Locate the cell with the specified text and output its [X, Y] center coordinate. 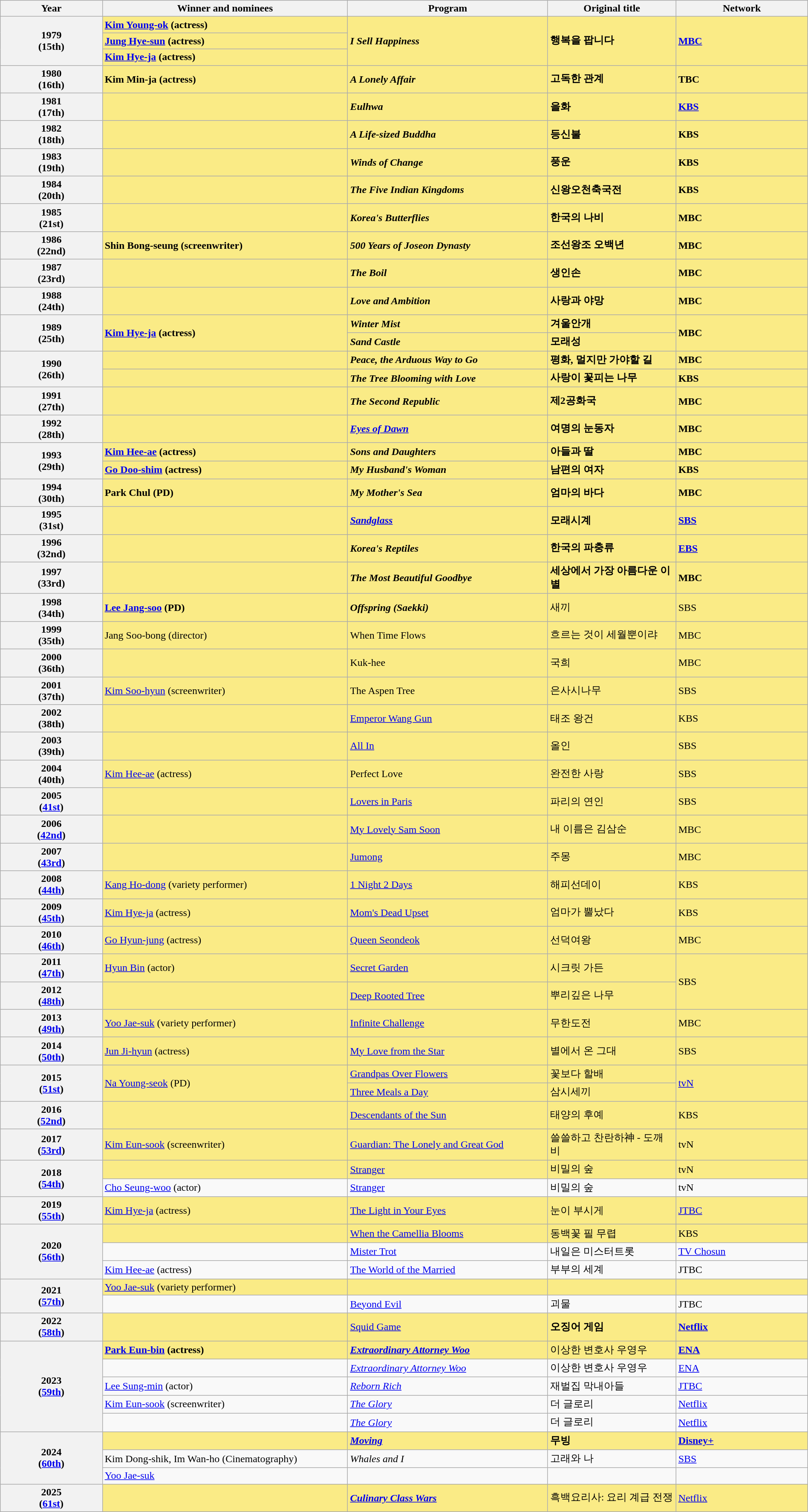
1988(24th) [51, 301]
The Light in Your Eyes [447, 1211]
The Second Republic [447, 401]
Kang Ho-dong (variety performer) [225, 884]
제2공화국 [612, 401]
My Love from the Star [447, 1051]
Park Eun-bin (actress) [225, 1350]
1980(16th) [51, 79]
Network [742, 9]
2020(56th) [51, 1252]
Queen Seondeok [447, 940]
2012(48th) [51, 995]
1983(19th) [51, 162]
Year [51, 9]
주몽 [612, 857]
무빙 [612, 1441]
2003(39th) [51, 746]
모래시계 [612, 521]
2010(46th) [51, 940]
Lovers in Paris [447, 802]
Korea's Reptiles [447, 548]
2014(50th) [51, 1051]
Sons and Daughters [447, 452]
Kim Young-ok (actress) [225, 25]
2004(40th) [51, 774]
Culinary Class Wars [447, 1498]
The Tree Blooming with Love [447, 378]
1984(20th) [51, 190]
풍운 [612, 162]
국희 [612, 663]
2013(49th) [51, 1023]
2007(43rd) [51, 857]
Eulhwa [447, 107]
Go Doo-shim (actress) [225, 470]
My Mother's Sea [447, 492]
500 Years of Joseon Dynasty [447, 245]
Jang Soo-bong (director) [225, 635]
Grandpas Over Flowers [447, 1074]
2006(42nd) [51, 829]
Lee Jang-soo (PD) [225, 608]
새끼 [612, 608]
Kim Dong-shik, Im Wan-ho (Cinematography) [225, 1459]
완전한 사랑 [612, 774]
2000(36th) [51, 663]
1979(15th) [51, 41]
1998(34th) [51, 608]
사랑과 야망 [612, 301]
올인 [612, 746]
2019(55th) [51, 1211]
Jung Hye-sun (actress) [225, 41]
등신불 [612, 135]
When the Camellia Blooms [447, 1234]
Disney+ [742, 1441]
All In [447, 746]
Emperor Wang Gun [447, 718]
Korea's Butterflies [447, 217]
Secret Garden [447, 968]
신왕오천축국전 [612, 190]
Guardian: The Lonely and Great God [447, 1145]
2017(53rd) [51, 1145]
눈이 부시게 [612, 1211]
Deep Rooted Tree [447, 995]
파리의 연인 [612, 802]
2001(37th) [51, 690]
Eyes of Dawn [447, 429]
꽃보다 할배 [612, 1074]
부부의 세계 [612, 1270]
을화 [612, 107]
2022(58th) [51, 1327]
2015(51st) [51, 1083]
When Time Flows [447, 635]
Reborn Rich [447, 1386]
조선왕조 오백년 [612, 245]
1999(35th) [51, 635]
Hyun Bin (actor) [225, 968]
Sand Castle [447, 342]
무한도전 [612, 1023]
1991(27th) [51, 401]
흑백요리사: 요리 계급 전쟁 [612, 1498]
평화, 멀지만 가야할 길 [612, 360]
2025(61st) [51, 1498]
재벌집 막내아들 [612, 1386]
The Aspen Tree [447, 690]
오징어 게임 [612, 1327]
The Five Indian Kingdoms [447, 190]
2018(54th) [51, 1178]
1982(18th) [51, 135]
내 이름은 김삼순 [612, 829]
2021(57th) [51, 1296]
Cho Seung-woo (actor) [225, 1188]
1992(28th) [51, 429]
1990(26th) [51, 369]
2009(45th) [51, 913]
생인손 [612, 273]
A Life-sized Buddha [447, 135]
Whales and I [447, 1459]
Sandglass [447, 521]
엄마가 뿔났다 [612, 913]
Perfect Love [447, 774]
아들과 딸 [612, 452]
Winds of Change [447, 162]
TBC [742, 79]
Peace, the Arduous Way to Go [447, 360]
태양의 후예 [612, 1115]
괴물 [612, 1305]
세상에서 가장 아름다운 이별 [612, 578]
My Lovely Sam Soon [447, 829]
Beyond Evil [447, 1305]
엄마의 바다 [612, 492]
별에서 온 그대 [612, 1051]
1994(30th) [51, 492]
2023(59th) [51, 1386]
Winter Mist [447, 324]
쓸쓸하고 찬란하神 - 도깨비 [612, 1145]
1993(29th) [51, 461]
삼시세끼 [612, 1092]
2005(41st) [51, 802]
1996(32nd) [51, 548]
Yoo Jae-suk [225, 1476]
The Most Beautiful Goodbye [447, 578]
2008(44th) [51, 884]
내일은 미스터트롯 [612, 1252]
2011(47th) [51, 968]
Kim Min-ja (actress) [225, 79]
Mom's Dead Upset [447, 913]
Kuk-hee [447, 663]
Mister Trot [447, 1252]
I Sell Happiness [447, 41]
한국의 나비 [612, 217]
1985(21st) [51, 217]
겨울안개 [612, 324]
Love and Ambition [447, 301]
Lee Sung-min (actor) [225, 1386]
EBS [742, 548]
여명의 눈동자 [612, 429]
은사시나무 [612, 690]
1989(25th) [51, 333]
The World of the Married [447, 1270]
2016(52nd) [51, 1115]
2002(38th) [51, 718]
1 Night 2 Days [447, 884]
Descendants of the Sun [447, 1115]
Infinite Challenge [447, 1023]
Original title [612, 9]
Na Young-seok (PD) [225, 1083]
남편의 여자 [612, 470]
A Lonely Affair [447, 79]
Moving [447, 1441]
사랑이 꽃피는 나무 [612, 378]
흐르는 것이 세월뿐이랴 [612, 635]
Winner and nominees [225, 9]
1997(33rd) [51, 578]
동백꽃 필 무렵 [612, 1234]
고래와 나 [612, 1459]
Squid Game [447, 1327]
1995(31st) [51, 521]
Go Hyun-jung (actress) [225, 940]
My Husband's Woman [447, 470]
2024(60th) [51, 1458]
행복을 팝니다 [612, 41]
Program [447, 9]
1987(23rd) [51, 273]
Jumong [447, 857]
Three Meals a Day [447, 1092]
1986(22nd) [51, 245]
Offspring (Saekki) [447, 608]
한국의 파충류 [612, 548]
시크릿 가든 [612, 968]
뿌리깊은 나무 [612, 995]
고독한 관계 [612, 79]
Kim Soo-hyun (screenwriter) [225, 690]
태조 왕건 [612, 718]
선덕여왕 [612, 940]
1981(17th) [51, 107]
모래성 [612, 342]
Park Chul (PD) [225, 492]
The Boil [447, 273]
Shin Bong-seung (screenwriter) [225, 245]
해피선데이 [612, 884]
Jun Ji-hyun (actress) [225, 1051]
TV Chosun [742, 1252]
